From the cell containing the given text, extract its center point as (X, Y) coordinate. 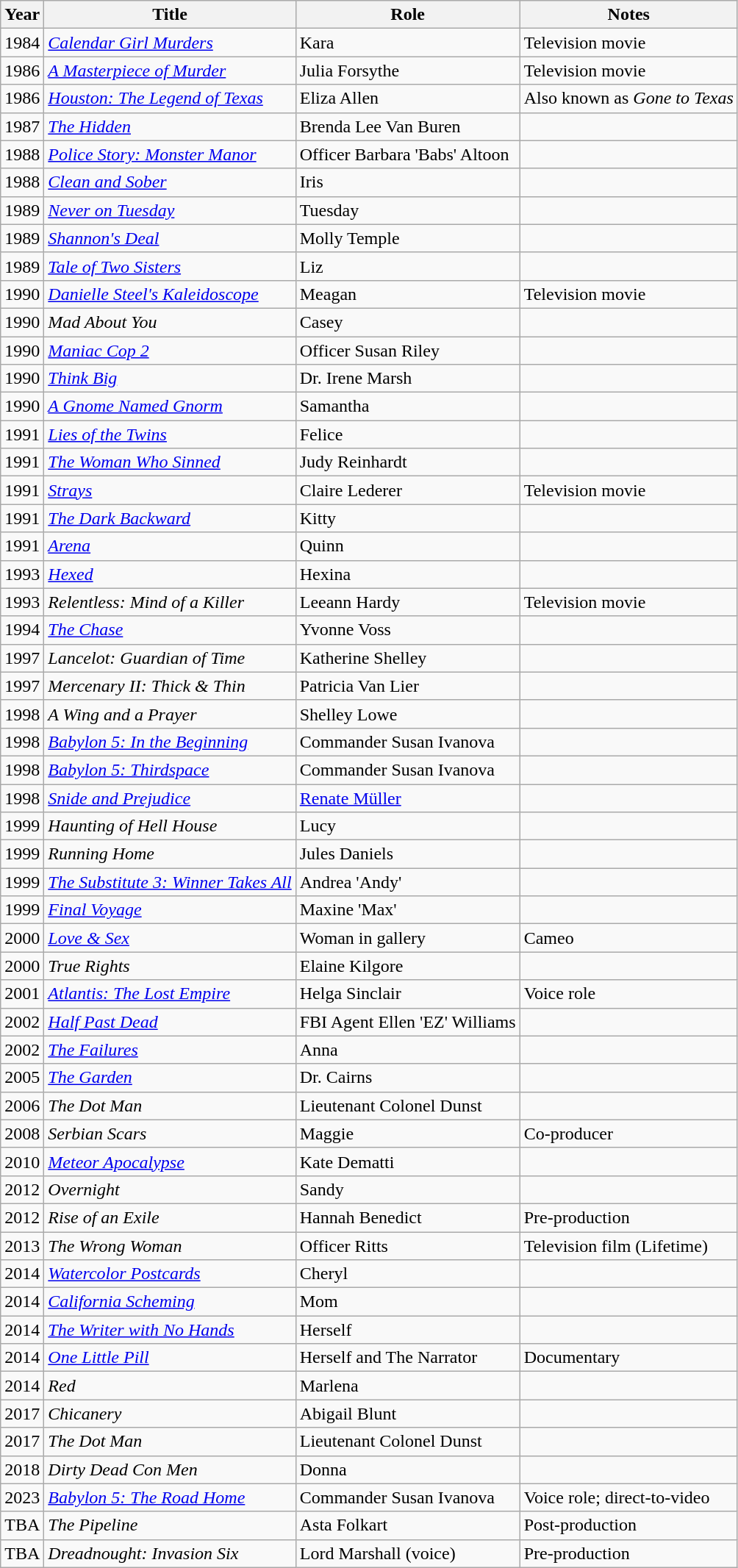
Think Big (170, 379)
Shelley Lowe (407, 714)
Julia Forsythe (407, 71)
Dr. Cairns (407, 1078)
Meagan (407, 294)
Asta Folkart (407, 1525)
Jules Daniels (407, 854)
Iris (407, 182)
Snide and Prejudice (170, 798)
Voice role; direct-to-video (628, 1497)
Strays (170, 490)
Judy Reinhardt (407, 462)
True Rights (170, 966)
2023 (22, 1497)
Babylon 5: The Road Home (170, 1497)
Yvonne Voss (407, 630)
Officer Barbara 'Babs' Altoon (407, 154)
Lancelot: Guardian of Time (170, 658)
The Woman Who Sinned (170, 462)
Rise of an Exile (170, 1217)
Lies of the Twins (170, 434)
1984 (22, 43)
Patricia Van Lier (407, 686)
Herself and The Narrator (407, 1358)
Meteor Apocalypse (170, 1161)
Atlantis: The Lost Empire (170, 994)
Never on Tuesday (170, 210)
The Failures (170, 1050)
The Wrong Woman (170, 1246)
Babylon 5: Thirdspace (170, 770)
Arena (170, 546)
Kitty (407, 518)
2001 (22, 994)
The Chase (170, 630)
2010 (22, 1161)
Post-production (628, 1525)
Year (22, 15)
Maniac Cop 2 (170, 351)
Overnight (170, 1189)
The Dark Backward (170, 518)
Voice role (628, 994)
Police Story: Monster Manor (170, 154)
Clean and Sober (170, 182)
Kara (407, 43)
Samantha (407, 407)
Documentary (628, 1358)
Officer Susan Riley (407, 351)
Running Home (170, 854)
2005 (22, 1078)
Lord Marshall (voice) (407, 1553)
Notes (628, 15)
Shannon's Deal (170, 238)
Hexed (170, 574)
Television film (Lifetime) (628, 1246)
A Masterpiece of Murder (170, 71)
Casey (407, 322)
Elaine Kilgore (407, 966)
The Garden (170, 1078)
Abigail Blunt (407, 1414)
1994 (22, 630)
Renate Müller (407, 798)
Dirty Dead Con Men (170, 1469)
The Pipeline (170, 1525)
Also known as Gone to Texas (628, 99)
The Writer with No Hands (170, 1330)
Officer Ritts (407, 1246)
Danielle Steel's Kaleidoscope (170, 294)
Co-producer (628, 1134)
Anna (407, 1050)
A Gnome Named Gnorm (170, 407)
Haunting of Hell House (170, 826)
Role (407, 15)
Maxine 'Max' (407, 910)
Tuesday (407, 210)
Calendar Girl Murders (170, 43)
Cheryl (407, 1274)
Donna (407, 1469)
FBI Agent Ellen 'EZ' Williams (407, 1022)
Hexina (407, 574)
Marlena (407, 1386)
1987 (22, 126)
Chicanery (170, 1414)
Andrea 'Andy' (407, 882)
Felice (407, 434)
Serbian Scars (170, 1134)
Woman in gallery (407, 938)
Helga Sinclair (407, 994)
A Wing and a Prayer (170, 714)
Mercenary II: Thick & Thin (170, 686)
Kate Dematti (407, 1161)
Claire Lederer (407, 490)
2013 (22, 1246)
The Substitute 3: Winner Takes All (170, 882)
Dreadnought: Invasion Six (170, 1553)
Final Voyage (170, 910)
Eliza Allen (407, 99)
Red (170, 1386)
Watercolor Postcards (170, 1274)
Title (170, 15)
Quinn (407, 546)
2008 (22, 1134)
Maggie (407, 1134)
Molly Temple (407, 238)
Leeann Hardy (407, 602)
Love & Sex (170, 938)
Tale of Two Sisters (170, 266)
Babylon 5: In the Beginning (170, 742)
Herself (407, 1330)
Hannah Benedict (407, 1217)
2006 (22, 1106)
2018 (22, 1469)
Mom (407, 1302)
Mad About You (170, 322)
Cameo (628, 938)
California Scheming (170, 1302)
Brenda Lee Van Buren (407, 126)
Lucy (407, 826)
Relentless: Mind of a Killer (170, 602)
Katherine Shelley (407, 658)
Houston: The Legend of Texas (170, 99)
One Little Pill (170, 1358)
Sandy (407, 1189)
Dr. Irene Marsh (407, 379)
The Hidden (170, 126)
Half Past Dead (170, 1022)
Liz (407, 266)
